Return the (x, y) coordinate for the center point of the cell that contains the specified text.  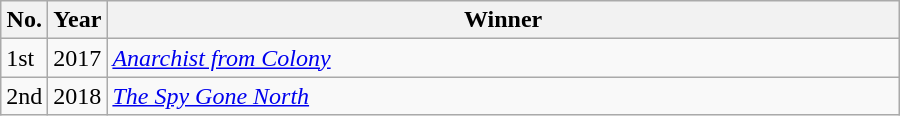
Year (78, 20)
Winner (503, 20)
Anarchist from Colony (503, 58)
The Spy Gone North (503, 96)
2017 (78, 58)
1st (24, 58)
2018 (78, 96)
2nd (24, 96)
No. (24, 20)
